Return [X, Y] of the center of cell containing provided text 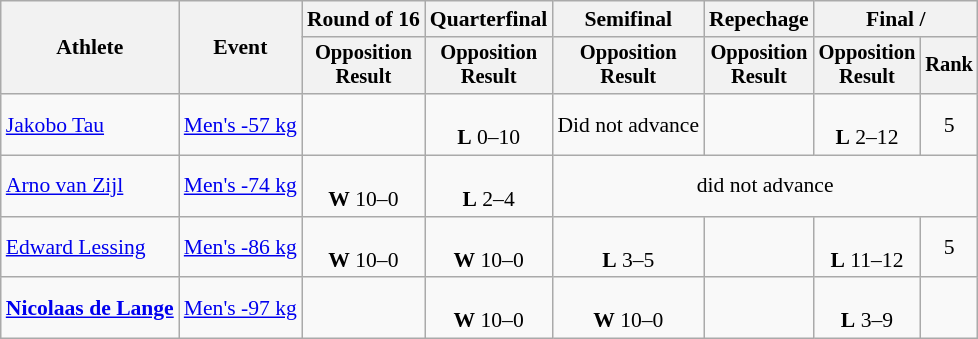
Men's -57 kg [240, 124]
L 3–5 [628, 248]
Edward Lessing [90, 248]
L 0–10 [489, 124]
Repechage [759, 19]
L 3–9 [868, 308]
Quarterfinal [489, 19]
Men's -86 kg [240, 248]
Athlete [90, 48]
Final / [896, 19]
Nicolaas de Lange [90, 308]
Round of 16 [364, 19]
Semifinal [628, 19]
Arno van Zijl [90, 186]
L 2–4 [489, 186]
Jakobo Tau [90, 124]
Did not advance [628, 124]
L 11–12 [868, 248]
Men's -97 kg [240, 308]
Rank [949, 66]
Event [240, 48]
L 2–12 [868, 124]
did not advance [764, 186]
Men's -74 kg [240, 186]
